Return the (x, y) coordinate for the center point of the cell that contains the specified text.  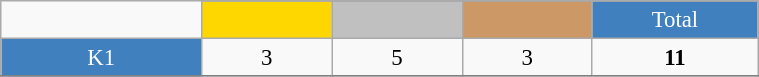
5 (397, 58)
11 (674, 58)
Total (674, 20)
K1 (102, 58)
